Capture the cell that displays the provided text and extract its (X, Y) central coordinate. 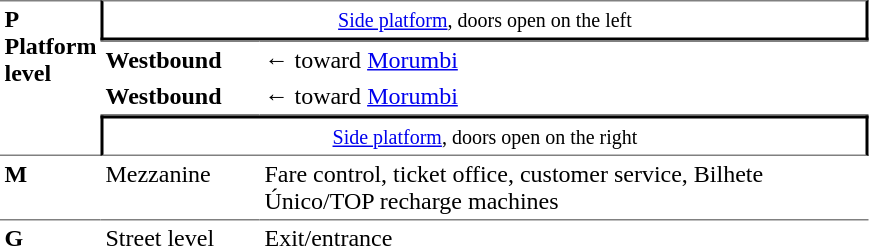
Fare control, ticket office, customer service, Bilhete Único/TOP recharge machines (564, 188)
M (50, 188)
PPlatform level (50, 78)
Side platform, doors open on the left (485, 20)
Side platform, doors open on the right (485, 136)
Mezzanine (180, 188)
